From the cell containing the given text, extract its center point as [x, y] coordinate. 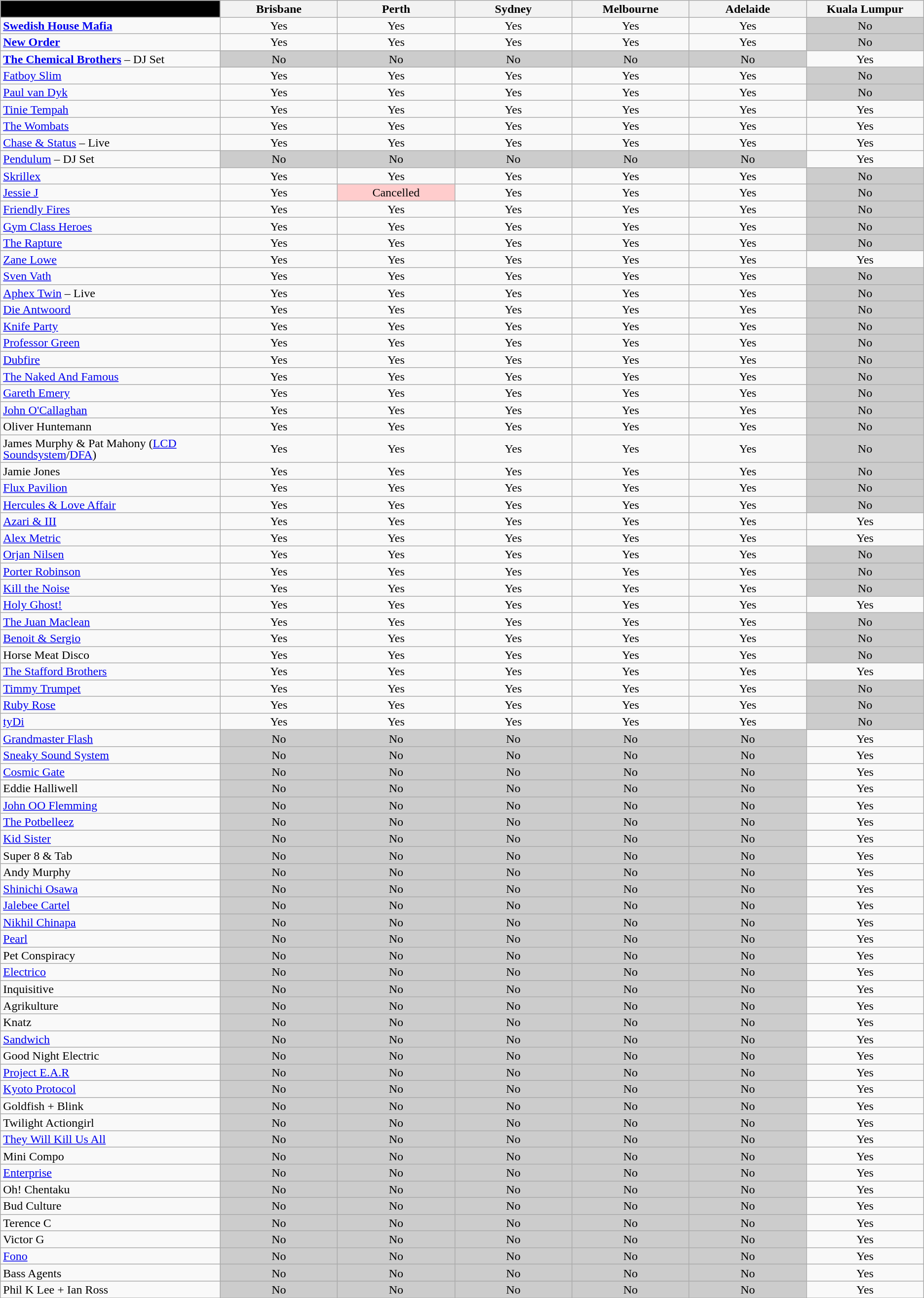
Kuala Lumpur [865, 9]
The Rapture [111, 243]
tyDi [111, 722]
The Potbelleez [111, 822]
Tinie Tempah [111, 109]
Ruby Rose [111, 705]
Knife Party [111, 326]
Sven Vath [111, 276]
Twilight Actiongirl [111, 1122]
Electrico [111, 972]
Timmy Trumpet [111, 688]
Goldfish + Blink [111, 1106]
Mini Compo [111, 1156]
Bass Agents [111, 1273]
Brisbane [279, 9]
Skrillex [111, 176]
The Naked And Famous [111, 376]
Sandwich [111, 1039]
Shinichi Osawa [111, 888]
Pearl [111, 939]
Phil K Lee + Ian Ross [111, 1290]
Azari & III [111, 521]
Grandmaster Flash [111, 738]
Adelaide [748, 9]
They Will Kill Us All [111, 1139]
Project E.A.R [111, 1072]
Super 8 & Tab [111, 855]
James Murphy & Pat Mahony (LCD Soundsystem/DFA) [111, 449]
Gym Class Heroes [111, 226]
Sydney [513, 9]
Melbourne [631, 9]
Agrikulture [111, 1005]
Swedish House Mafia [111, 26]
The Juan Maclean [111, 621]
Paul van Dyk [111, 92]
John O'Callaghan [111, 410]
Orjan Nilsen [111, 555]
Good Night Electric [111, 1056]
Kid Sister [111, 839]
Kill the Noise [111, 588]
Victor G [111, 1239]
Knatz [111, 1022]
Porter Robinson [111, 571]
Benoit & Sergio [111, 638]
The Stafford Brothers [111, 671]
The Chemical Brothers – DJ Set [111, 59]
Sneaky Sound System [111, 755]
Perth [396, 9]
Fatboy Slim [111, 76]
Pendulum – DJ Set [111, 159]
Professor Green [111, 343]
Eddie Halliwell [111, 788]
Jessie J [111, 192]
Fono [111, 1256]
Dubfire [111, 359]
Zane Lowe [111, 259]
Oliver Huntemann [111, 426]
Friendly Fires [111, 209]
Hercules & Love Affair [111, 504]
Bud Culture [111, 1206]
Andy Murphy [111, 872]
Terence C [111, 1222]
Inquisitive [111, 989]
Alex Metric [111, 538]
Flux Pavilion [111, 488]
Chase & Status – Live [111, 143]
The Wombats [111, 126]
Oh! Chentaku [111, 1189]
Cosmic Gate [111, 771]
Cancelled [396, 192]
Horse Meat Disco [111, 655]
Pet Conspiracy [111, 955]
Gareth Emery [111, 393]
Kyoto Protocol [111, 1089]
Jalebee Cartel [111, 905]
Holy Ghost! [111, 605]
Enterprise [111, 1173]
John OO Flemming [111, 805]
Die Antwoord [111, 309]
Jamie Jones [111, 471]
Nikhil Chinapa [111, 922]
Aphex Twin – Live [111, 293]
New Order [111, 42]
